Find where the given text appears and provide that cell's center as [X, Y] coordinate. 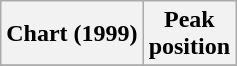
Chart (1999) [72, 34]
Peakposition [189, 34]
